Output the [x, y] coordinate of the center of the cell containing the given text.  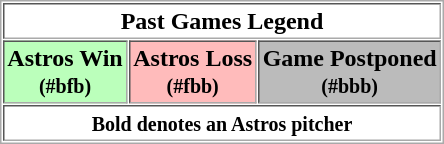
Astros Loss (#fbb) [193, 72]
Astros Win (#bfb) [65, 72]
Bold denotes an Astros pitcher [222, 123]
Past Games Legend [222, 21]
Game Postponed (#bbb) [350, 72]
